Scan for the cell matching the given text and deliver its [x, y] coordinate at center. 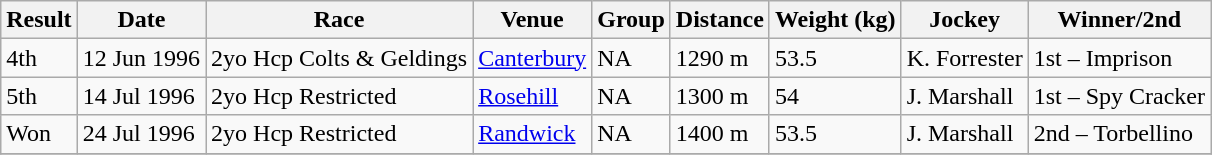
5th [39, 96]
1300 m [720, 96]
1290 m [720, 58]
Rosehill [532, 96]
Date [141, 20]
Race [340, 20]
1st – Imprison [1119, 58]
12 Jun 1996 [141, 58]
K. Forrester [964, 58]
4th [39, 58]
Weight (kg) [835, 20]
Group [632, 20]
1st – Spy Cracker [1119, 96]
14 Jul 1996 [141, 96]
Jockey [964, 20]
24 Jul 1996 [141, 134]
Won [39, 134]
2nd – Torbellino [1119, 134]
Winner/2nd [1119, 20]
Result [39, 20]
Randwick [532, 134]
1400 m [720, 134]
2yo Hcp Colts & Geldings [340, 58]
Canterbury [532, 58]
Venue [532, 20]
54 [835, 96]
Distance [720, 20]
